Return the [X, Y] coordinate for the center point of the cell that contains the specified text.  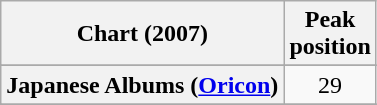
Peak position [330, 34]
29 [330, 85]
Japanese Albums (Oricon) [142, 85]
Chart (2007) [142, 34]
